Capture the cell that displays the provided text and extract its [X, Y] central coordinate. 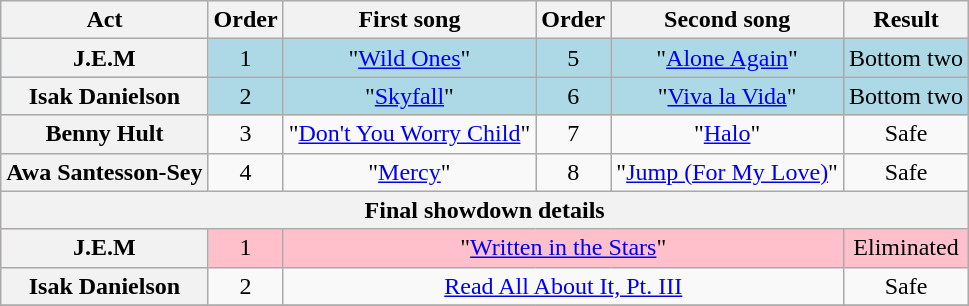
5 [574, 58]
7 [574, 134]
"Viva la Vida" [728, 96]
6 [574, 96]
"Wild Ones" [410, 58]
"Skyfall" [410, 96]
"Mercy" [410, 172]
Read All About It, Pt. III [563, 286]
"Don't You Worry Child" [410, 134]
Benny Hult [104, 134]
"Alone Again" [728, 58]
"Jump (For My Love)" [728, 172]
3 [246, 134]
Final showdown details [485, 210]
4 [246, 172]
Eliminated [906, 248]
First song [410, 20]
Result [906, 20]
8 [574, 172]
Awa Santesson-Sey [104, 172]
"Written in the Stars" [563, 248]
"Halo" [728, 134]
Second song [728, 20]
Act [104, 20]
